Search for the cell housing the specified text and yield its (x, y) center coordinate. 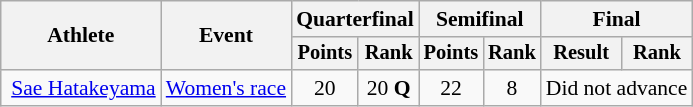
Women's race (226, 88)
Quarterfinal (355, 19)
Sae Hatakeyama (81, 88)
Event (226, 36)
Result (582, 54)
8 (512, 88)
Final (617, 19)
Athlete (81, 36)
Semifinal (480, 19)
22 (451, 88)
20 Q (388, 88)
20 (324, 88)
Did not advance (617, 88)
